Extract the [X, Y] coordinate from the center of the cell holding the provided text.  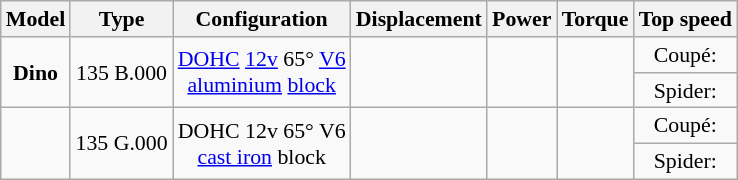
Torque [596, 18]
DOHC 12v 65° V6aluminium block [262, 72]
Power [522, 18]
Model [36, 18]
135 B.000 [121, 72]
Dino [36, 72]
Type [121, 18]
Displacement [419, 18]
Configuration [262, 18]
Top speed [686, 18]
135 G.000 [121, 142]
DOHC 12v 65° V6cast iron block [262, 142]
